Pinpoint the cell where the given text exists, returning its [x, y] midpoint coordinate. 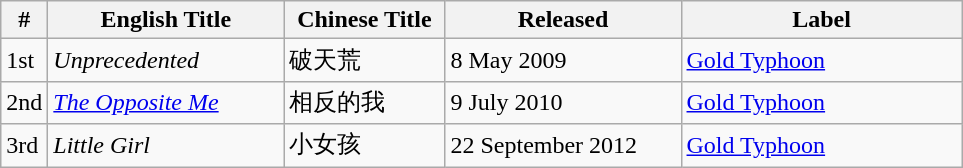
Little Girl [166, 146]
1st [24, 60]
The Opposite Me [166, 102]
Label [822, 20]
8 May 2009 [563, 60]
Released [563, 20]
小女孩 [364, 146]
# [24, 20]
22 September 2012 [563, 146]
Unprecedented [166, 60]
破天荒 [364, 60]
English Title [166, 20]
相反的我 [364, 102]
9 July 2010 [563, 102]
3rd [24, 146]
2nd [24, 102]
Chinese Title [364, 20]
